Output the (X, Y) coordinate of the center of the cell containing the given text.  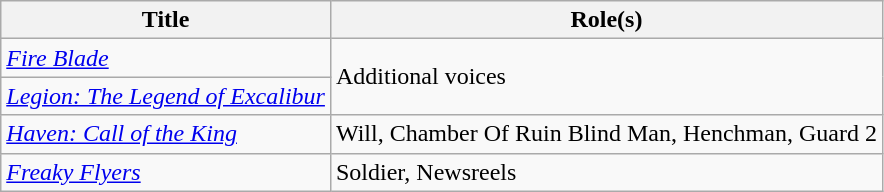
Legion: The Legend of Excalibur (166, 96)
Fire Blade (166, 58)
Role(s) (606, 20)
Soldier, Newsreels (606, 172)
Additional voices (606, 77)
Will, Chamber Of Ruin Blind Man, Henchman, Guard 2 (606, 134)
Title (166, 20)
Freaky Flyers (166, 172)
Haven: Call of the King (166, 134)
